Scan for the cell matching the given text and deliver its (x, y) coordinate at center. 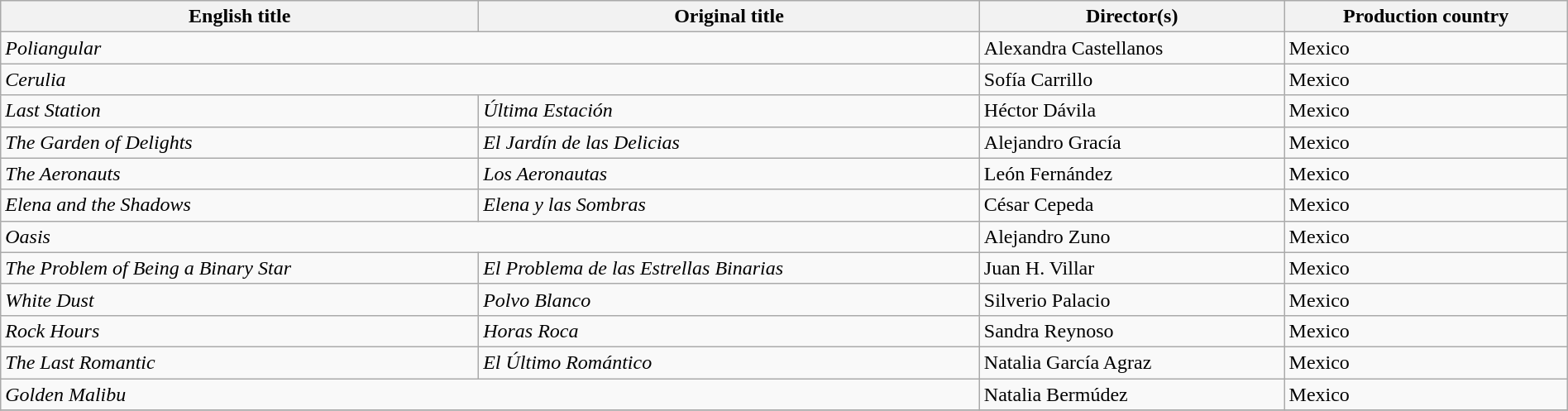
Juan H. Villar (1131, 268)
Los Aeronautas (729, 174)
César Cepeda (1131, 205)
Héctor Dávila (1131, 111)
Rock Hours (240, 331)
The Garden of Delights (240, 142)
Natalia García Agraz (1131, 362)
Última Estación (729, 111)
Production country (1426, 17)
Horas Roca (729, 331)
Alejandro Gracía (1131, 142)
The Problem of Being a Binary Star (240, 268)
Silverio Palacio (1131, 299)
El Último Romántico (729, 362)
White Dust (240, 299)
Polvo Blanco (729, 299)
English title (240, 17)
El Jardín de las Delicias (729, 142)
Natalia Bermúdez (1131, 394)
Alexandra Castellanos (1131, 48)
The Last Romantic (240, 362)
Elena y las Sombras (729, 205)
Alejandro Zuno (1131, 237)
Elena and the Shadows (240, 205)
León Fernández (1131, 174)
Golden Malibu (490, 394)
Sandra Reynoso (1131, 331)
Poliangular (490, 48)
El Problema de las Estrellas Binarias (729, 268)
Sofía Carrillo (1131, 79)
Oasis (490, 237)
The Aeronauts (240, 174)
Cerulia (490, 79)
Director(s) (1131, 17)
Original title (729, 17)
Last Station (240, 111)
